Detect which cell encompasses the target text, then output its (X, Y) center coordinate. 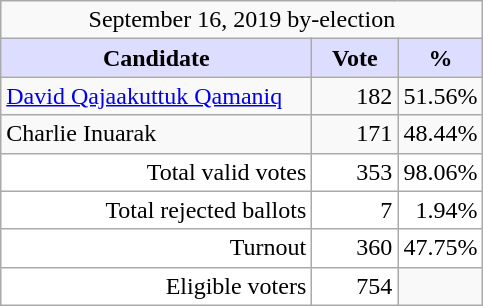
Vote (355, 58)
7 (355, 210)
754 (355, 286)
Eligible voters (156, 286)
360 (355, 248)
Total rejected ballots (156, 210)
353 (355, 172)
September 16, 2019 by-election (242, 20)
Candidate (156, 58)
Charlie Inuarak (156, 134)
182 (355, 96)
Turnout (156, 248)
51.56% (440, 96)
1.94% (440, 210)
48.44% (440, 134)
171 (355, 134)
98.06% (440, 172)
47.75% (440, 248)
% (440, 58)
Total valid votes (156, 172)
David Qajaakuttuk Qamaniq (156, 96)
